Find where the given text appears and provide that cell's center as [x, y] coordinate. 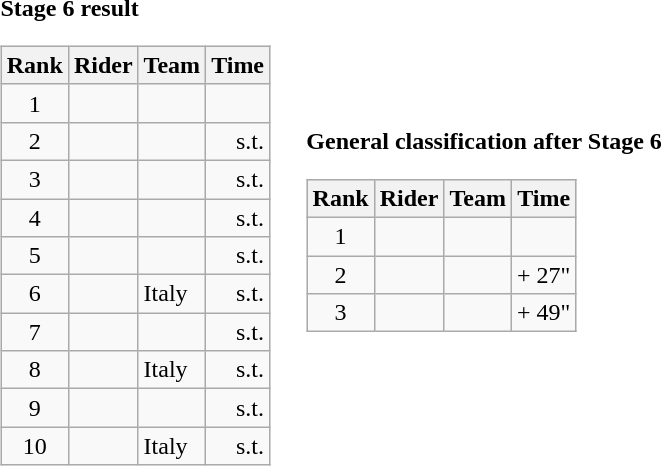
+ 27" [543, 275]
8 [34, 370]
10 [34, 446]
9 [34, 408]
5 [34, 256]
+ 49" [543, 313]
4 [34, 217]
6 [34, 294]
7 [34, 332]
